For the text-containing cell, return its midpoint in (x, y) coordinate format. 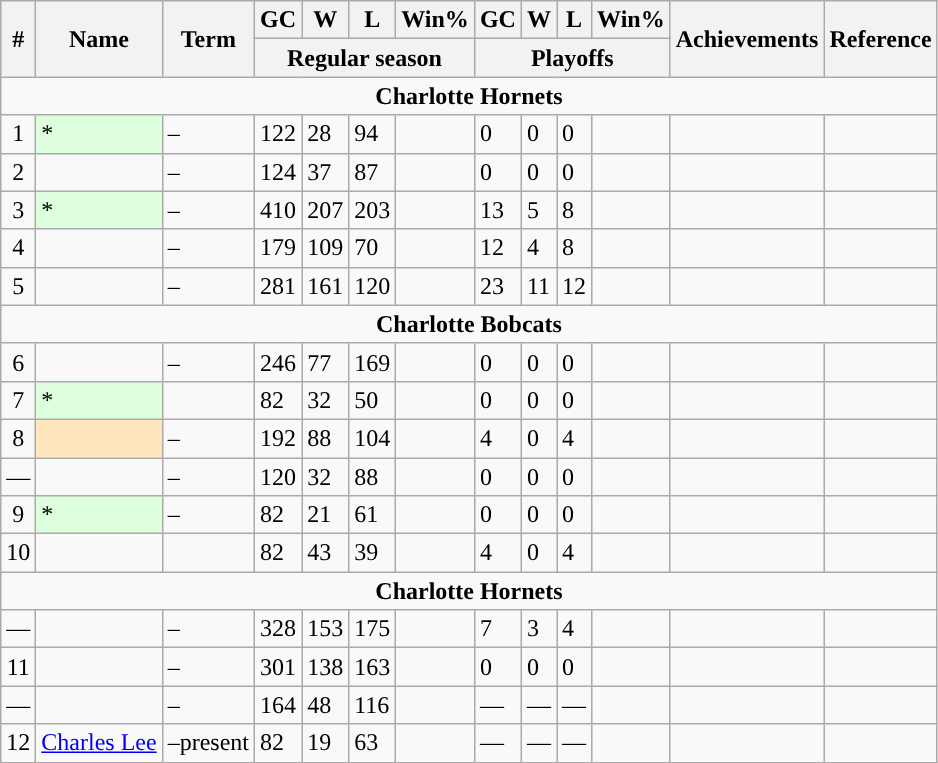
21 (326, 515)
39 (372, 553)
Reference (880, 39)
410 (278, 210)
13 (498, 210)
104 (372, 438)
203 (372, 210)
246 (278, 362)
161 (326, 286)
48 (326, 705)
281 (278, 286)
164 (278, 705)
10 (18, 553)
169 (372, 362)
50 (372, 400)
23 (498, 286)
163 (372, 667)
138 (326, 667)
Term (208, 39)
6 (18, 362)
19 (326, 743)
301 (278, 667)
175 (372, 629)
–present (208, 743)
Name (99, 39)
122 (278, 134)
192 (278, 438)
9 (18, 515)
116 (372, 705)
1 (18, 134)
61 (372, 515)
207 (326, 210)
153 (326, 629)
87 (372, 172)
124 (278, 172)
37 (326, 172)
94 (372, 134)
2 (18, 172)
Achievements (747, 39)
43 (326, 553)
28 (326, 134)
# (18, 39)
Charles Lee (99, 743)
77 (326, 362)
Regular season (365, 58)
179 (278, 248)
328 (278, 629)
109 (326, 248)
70 (372, 248)
Playoffs (572, 58)
Charlotte Bobcats (469, 324)
63 (372, 743)
